Return (x, y) of the center of cell containing provided text 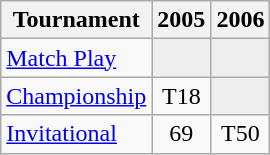
2006 (240, 20)
Tournament (76, 20)
T50 (240, 134)
T18 (182, 96)
Championship (76, 96)
Invitational (76, 134)
69 (182, 134)
2005 (182, 20)
Match Play (76, 58)
